Find where the given text appears and provide that cell's center as [x, y] coordinate. 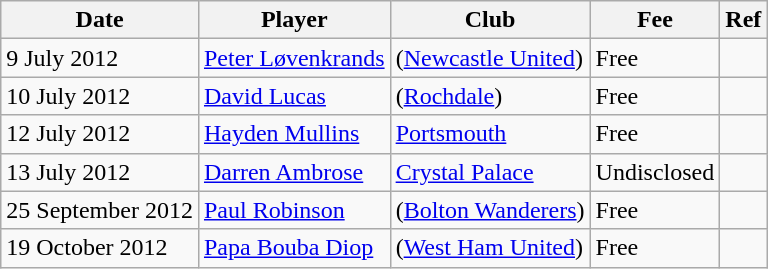
Portsmouth [490, 134]
Paul Robinson [294, 210]
Club [490, 20]
9 July 2012 [100, 58]
Crystal Palace [490, 172]
Hayden Mullins [294, 134]
(Bolton Wanderers) [490, 210]
Undisclosed [655, 172]
Date [100, 20]
Fee [655, 20]
(Rochdale) [490, 96]
19 October 2012 [100, 248]
Papa Bouba Diop [294, 248]
10 July 2012 [100, 96]
Player [294, 20]
13 July 2012 [100, 172]
Darren Ambrose [294, 172]
25 September 2012 [100, 210]
David Lucas [294, 96]
(Newcastle United) [490, 58]
(West Ham United) [490, 248]
Peter Løvenkrands [294, 58]
12 July 2012 [100, 134]
Ref [744, 20]
